Provide the [x, y] coordinate of the cell's center where the given text is located.  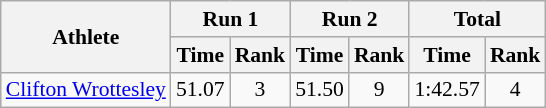
51.07 [200, 90]
Run 2 [350, 19]
3 [260, 90]
Clifton Wrottesley [86, 90]
4 [516, 90]
1:42.57 [446, 90]
Total [477, 19]
51.50 [320, 90]
9 [380, 90]
Athlete [86, 36]
Run 1 [230, 19]
